Search for the cell housing the specified text and yield its (x, y) center coordinate. 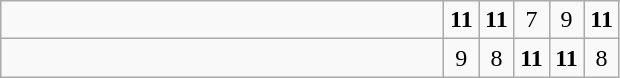
7 (532, 20)
